Output the [x, y] coordinate of the center of the cell containing the given text.  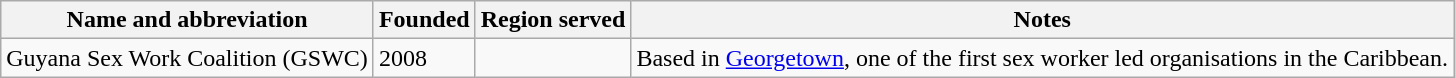
Based in Georgetown, one of the first sex worker led organisations in the Caribbean. [1042, 58]
Founded [424, 20]
2008 [424, 58]
Region served [553, 20]
Notes [1042, 20]
Guyana Sex Work Coalition (GSWC) [188, 58]
Name and abbreviation [188, 20]
